Provide the [X, Y] coordinate of the cell's center where the given text is located.  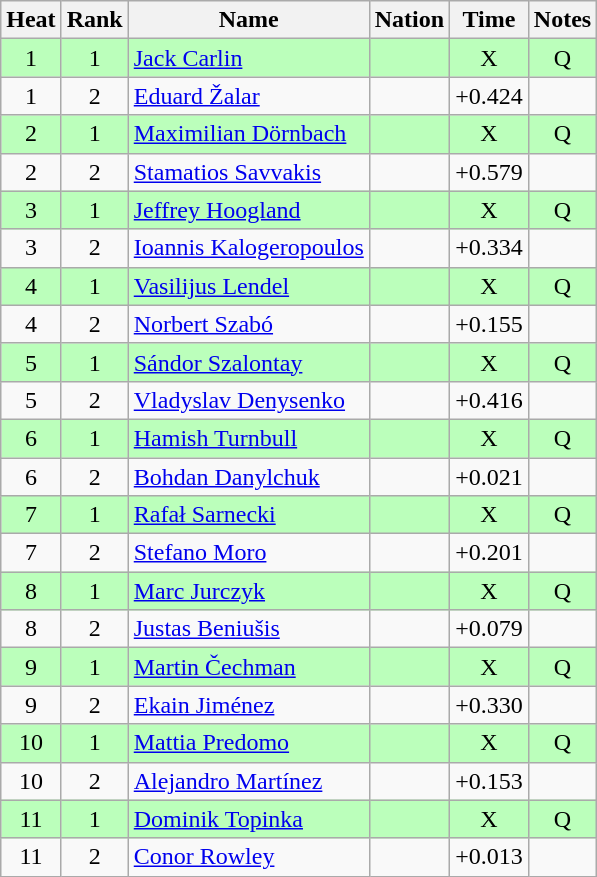
+0.021 [490, 477]
Vasilijus Lendel [248, 286]
+0.334 [490, 248]
Vladyslav Denysenko [248, 400]
Mattia Predomo [248, 743]
Heat [31, 20]
+0.201 [490, 553]
Martin Čechman [248, 667]
+0.416 [490, 400]
+0.424 [490, 96]
Jeffrey Hoogland [248, 210]
Stefano Moro [248, 553]
+0.330 [490, 705]
Name [248, 20]
Dominik Topinka [248, 819]
Ekain Jiménez [248, 705]
Sándor Szalontay [248, 362]
Stamatios Savvakis [248, 172]
Nation [409, 20]
Jack Carlin [248, 58]
Bohdan Danylchuk [248, 477]
Alejandro Martínez [248, 781]
Notes [562, 20]
Hamish Turnbull [248, 438]
Rafał Sarnecki [248, 515]
+0.155 [490, 324]
Marc Jurczyk [248, 591]
Justas Beniušis [248, 629]
Time [490, 20]
Eduard Žalar [248, 96]
+0.153 [490, 781]
+0.013 [490, 857]
Conor Rowley [248, 857]
Rank [94, 20]
Maximilian Dörnbach [248, 134]
Ioannis Kalogeropoulos [248, 248]
+0.079 [490, 629]
Norbert Szabó [248, 324]
+0.579 [490, 172]
